Capture the cell that displays the provided text and extract its [X, Y] central coordinate. 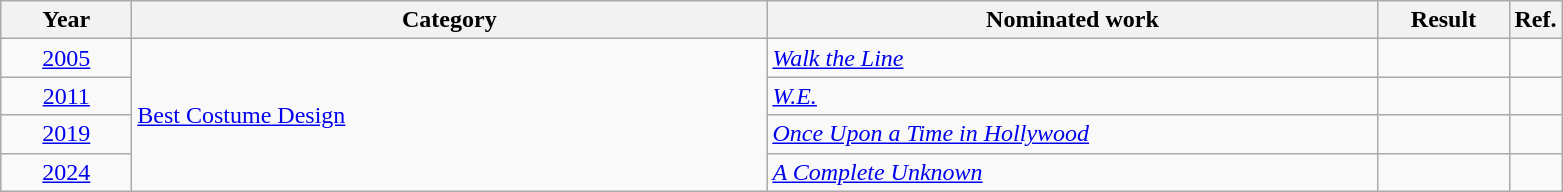
2005 [66, 58]
2019 [66, 134]
Ref. [1536, 20]
Year [66, 20]
Once Upon a Time in Hollywood [1072, 134]
Nominated work [1072, 20]
2011 [66, 96]
Result [1444, 20]
2024 [66, 172]
W.E. [1072, 96]
Category [450, 20]
Best Costume Design [450, 115]
A Complete Unknown [1072, 172]
Walk the Line [1072, 58]
